Capture the cell that displays the provided text and extract its (X, Y) central coordinate. 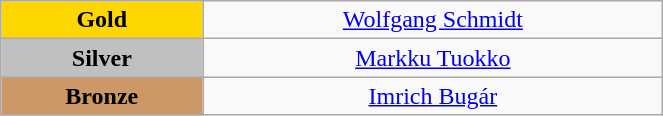
Gold (102, 20)
Silver (102, 58)
Markku Tuokko (433, 58)
Imrich Bugár (433, 96)
Wolfgang Schmidt (433, 20)
Bronze (102, 96)
